Identify which cell holds the provided text, then report its (x, y) central coordinate. 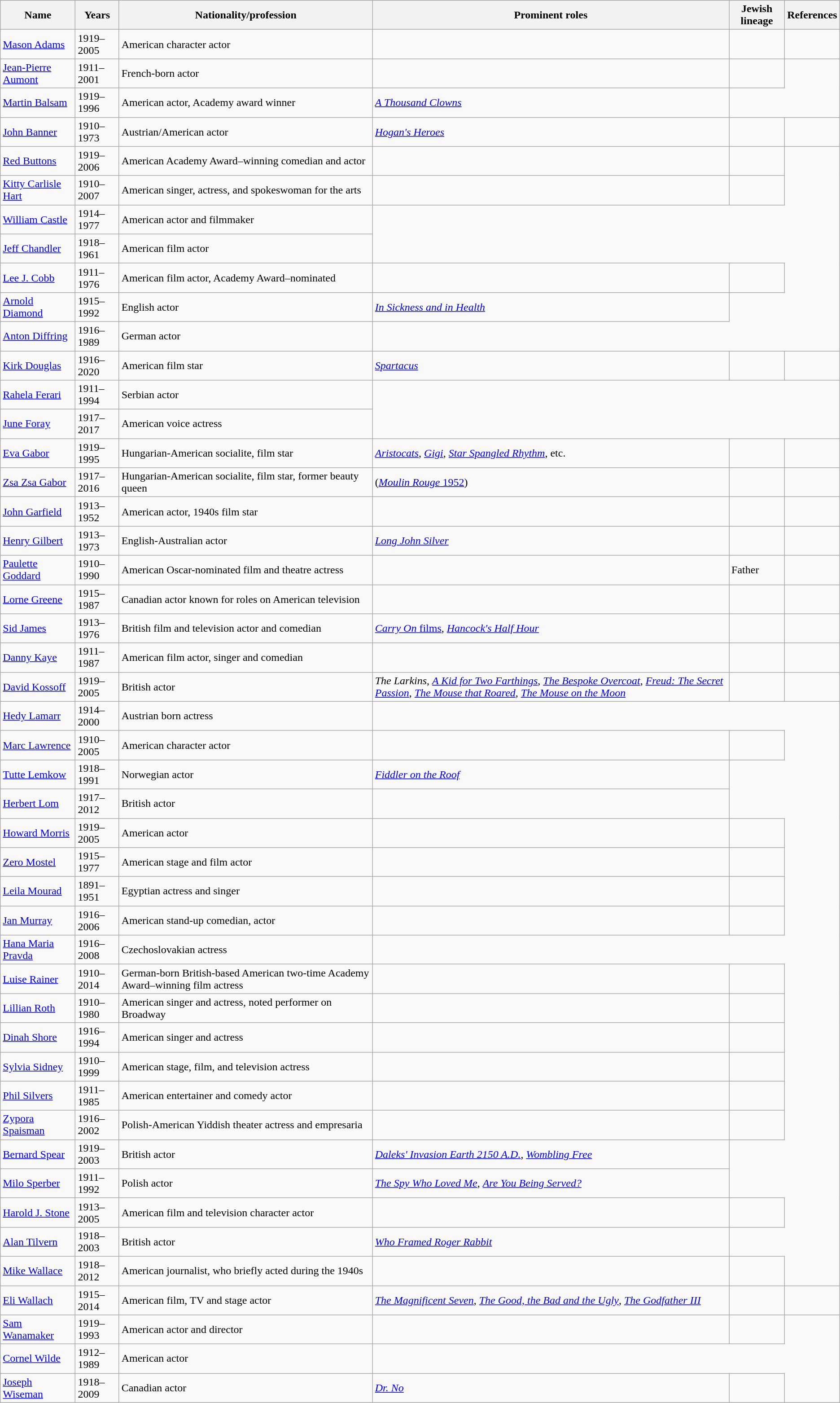
American actor and filmmaker (246, 219)
Mason Adams (38, 44)
1919–1996 (97, 102)
German actor (246, 336)
Sylvia Sidney (38, 1067)
1916–2008 (97, 950)
Jeff Chandler (38, 249)
Bernard Spear (38, 1154)
1913–2005 (97, 1212)
1918–2012 (97, 1271)
Canadian actor known for roles on American television (246, 599)
1910–1999 (97, 1067)
Aristocats, Gigi, Star Spangled Rhythm, etc. (551, 453)
1911–1987 (97, 657)
1913–1973 (97, 541)
Jewish lineage (757, 15)
Egyptian actress and singer (246, 892)
1910–1973 (97, 132)
Zsa Zsa Gabor (38, 482)
Lillian Roth (38, 1008)
Luise Rainer (38, 979)
Carry On films, Hancock's Half Hour (551, 629)
Hedy Lamarr (38, 716)
American stage, film, and television actress (246, 1067)
In Sickness and in Health (551, 307)
American entertainer and comedy actor (246, 1095)
American Academy Award–winning comedian and actor (246, 161)
1910–2005 (97, 745)
1919–1993 (97, 1330)
1918–1961 (97, 249)
Kirk Douglas (38, 365)
Zero Mostel (38, 862)
Marc Lawrence (38, 745)
American actor, 1940s film star (246, 512)
American film star (246, 365)
Austrian/American actor (246, 132)
Prominent roles (551, 15)
1910–1990 (97, 570)
Jan Murray (38, 920)
Lorne Greene (38, 599)
Tutte Lemkow (38, 774)
1915–2014 (97, 1300)
1917–2017 (97, 424)
1917–2012 (97, 804)
Sam Wanamaker (38, 1330)
1913–1952 (97, 512)
Howard Morris (38, 832)
Hana Maria Pravda (38, 950)
Daleks' Invasion Earth 2150 A.D., Wombling Free (551, 1154)
American Oscar-nominated film and theatre actress (246, 570)
John Garfield (38, 512)
Spartacus (551, 365)
1917–2016 (97, 482)
1916–2006 (97, 920)
1918–2009 (97, 1388)
Nationality/profession (246, 15)
William Castle (38, 219)
1891–1951 (97, 892)
1911–1994 (97, 395)
American actor and director (246, 1330)
American actor, Academy award winner (246, 102)
1911–1985 (97, 1095)
Red Buttons (38, 161)
French-born actor (246, 74)
John Banner (38, 132)
American singer, actress, and spokeswoman for the arts (246, 190)
Rahela Ferari (38, 395)
Joseph Wiseman (38, 1388)
Norwegian actor (246, 774)
Mike Wallace (38, 1271)
American singer and actress (246, 1037)
American film actor (246, 249)
Milo Sperber (38, 1183)
Cornel Wilde (38, 1359)
1916–1994 (97, 1037)
1918–2003 (97, 1242)
Kitty Carlisle Hart (38, 190)
Dr. No (551, 1388)
1916–1989 (97, 336)
1919–1995 (97, 453)
Serbian actor (246, 395)
1911–1976 (97, 277)
David Kossoff (38, 687)
Martin Balsam (38, 102)
Sid James (38, 629)
The Spy Who Loved Me, Are You Being Served? (551, 1183)
1911–1992 (97, 1183)
Polish-American Yiddish theater actress and empresaria (246, 1125)
(Moulin Rouge 1952) (551, 482)
1919–2006 (97, 161)
Father (757, 570)
Years (97, 15)
Paulette Goddard (38, 570)
Long John Silver (551, 541)
Eva Gabor (38, 453)
Hungarian-American socialite, film star (246, 453)
Phil Silvers (38, 1095)
Zypora Spaisman (38, 1125)
1910–1980 (97, 1008)
1916–2020 (97, 365)
1915–1977 (97, 862)
1913–1976 (97, 629)
Hogan's Heroes (551, 132)
The Larkins, A Kid for Two Farthings, The Bespoke Overcoat, Freud: The Secret Passion, The Mouse that Roared, The Mouse on the Moon (551, 687)
Austrian born actress (246, 716)
1916–2002 (97, 1125)
Leila Mourad (38, 892)
Henry Gilbert (38, 541)
German-born British-based American two-time Academy Award–winning film actress (246, 979)
Who Framed Roger Rabbit (551, 1242)
1912–1989 (97, 1359)
English actor (246, 307)
American film actor, singer and comedian (246, 657)
The Magnificent Seven, The Good, the Bad and the Ugly, The Godfather III (551, 1300)
American stand-up comedian, actor (246, 920)
Anton Diffring (38, 336)
Herbert Lom (38, 804)
American singer and actress, noted performer on Broadway (246, 1008)
A Thousand Clowns (551, 102)
Eli Wallach (38, 1300)
American film and television character actor (246, 1212)
1914–1977 (97, 219)
American stage and film actor (246, 862)
Hungarian-American socialite, film star, former beauty queen (246, 482)
American film, TV and stage actor (246, 1300)
1918–1991 (97, 774)
1915–1992 (97, 307)
American journalist, who briefly acted during the 1940s (246, 1271)
Fiddler on the Roof (551, 774)
Arnold Diamond (38, 307)
Polish actor (246, 1183)
1910–2007 (97, 190)
1914–2000 (97, 716)
Harold J. Stone (38, 1212)
Dinah Shore (38, 1037)
1915–1987 (97, 599)
References (812, 15)
Jean-Pierre Aumont (38, 74)
Alan Tilvern (38, 1242)
Danny Kaye (38, 657)
1919–2003 (97, 1154)
English-Australian actor (246, 541)
Name (38, 15)
Lee J. Cobb (38, 277)
Canadian actor (246, 1388)
American film actor, Academy Award–nominated (246, 277)
1911–2001 (97, 74)
June Foray (38, 424)
British film and television actor and comedian (246, 629)
American voice actress (246, 424)
Czechoslovakian actress (246, 950)
1910–2014 (97, 979)
